Return the [X, Y] coordinate for the center point of the cell that contains the specified text.  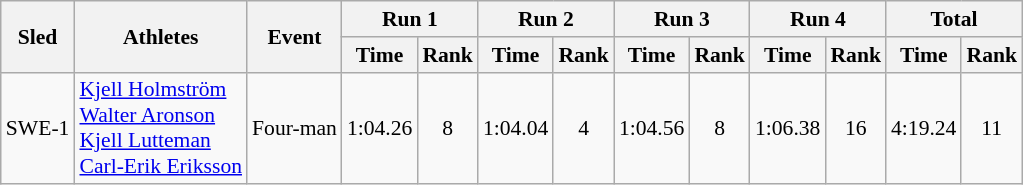
4:19.24 [924, 128]
Kjell HolmströmWalter AronsonKjell LuttemanCarl-Erik Eriksson [160, 128]
1:04.26 [380, 128]
Four-man [294, 128]
Run 3 [682, 19]
SWE-1 [38, 128]
16 [856, 128]
1:04.56 [652, 128]
Run 1 [410, 19]
Sled [38, 36]
Run 2 [546, 19]
4 [584, 128]
Total [954, 19]
11 [992, 128]
Athletes [160, 36]
1:06.38 [788, 128]
Event [294, 36]
Run 4 [818, 19]
1:04.04 [516, 128]
